Return the (x, y) coordinate for the center point of the cell that contains the specified text.  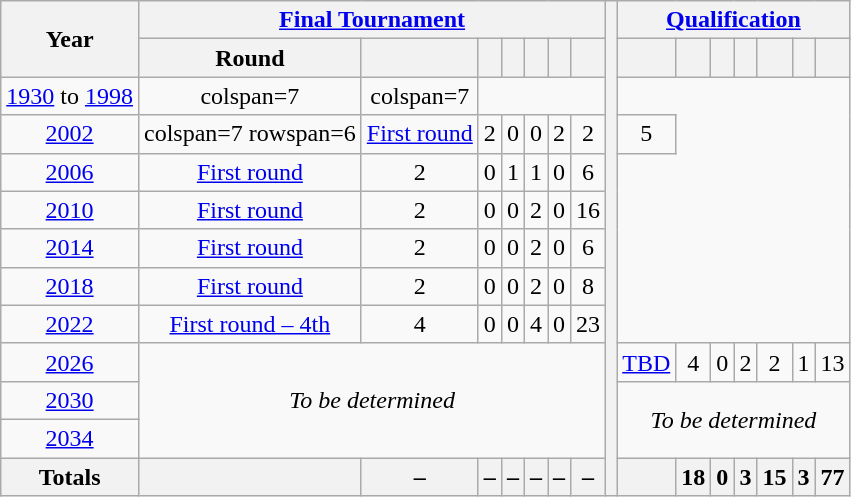
2018 (70, 286)
2010 (70, 210)
Year (70, 39)
2026 (70, 362)
2002 (70, 134)
Totals (70, 477)
2006 (70, 172)
16 (588, 210)
2022 (70, 324)
8 (588, 286)
2014 (70, 248)
First round – 4th (250, 324)
2030 (70, 400)
Qualification (734, 20)
colspan=7 rowspan=6 (250, 134)
2034 (70, 438)
1930 to 1998 (70, 96)
Round (250, 58)
TBD (646, 362)
5 (646, 134)
18 (694, 477)
13 (832, 362)
15 (774, 477)
77 (832, 477)
Final Tournament (372, 20)
23 (588, 324)
